From the cell containing the given text, extract its center point as [x, y] coordinate. 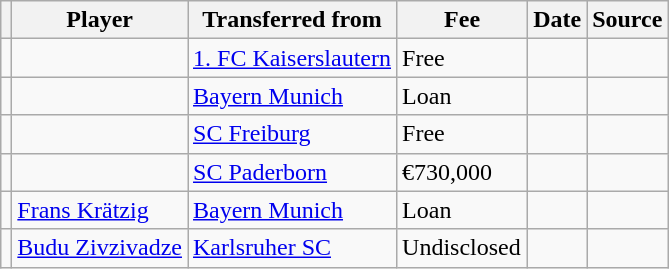
€730,000 [462, 172]
Karlsruher SC [292, 248]
SC Paderborn [292, 172]
Date [558, 20]
Fee [462, 20]
Transferred from [292, 20]
SC Freiburg [292, 134]
Undisclosed [462, 248]
Player [100, 20]
Frans Krätzig [100, 210]
Source [628, 20]
Budu Zivzivadze [100, 248]
1. FC Kaiserslautern [292, 58]
